Identify which cell holds the provided text, then report its (x, y) central coordinate. 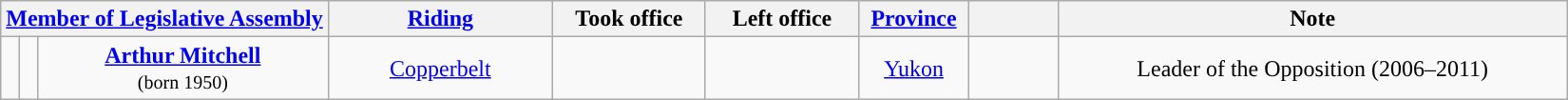
Member of Legislative Assembly (165, 19)
Riding (440, 19)
Copperbelt (440, 69)
Yukon (914, 69)
Arthur Mitchell(born 1950) (182, 69)
Province (914, 19)
Leader of the Opposition (2006–2011) (1312, 69)
Note (1312, 19)
Took office (629, 19)
Left office (781, 19)
